Capture the cell that displays the provided text and extract its [X, Y] central coordinate. 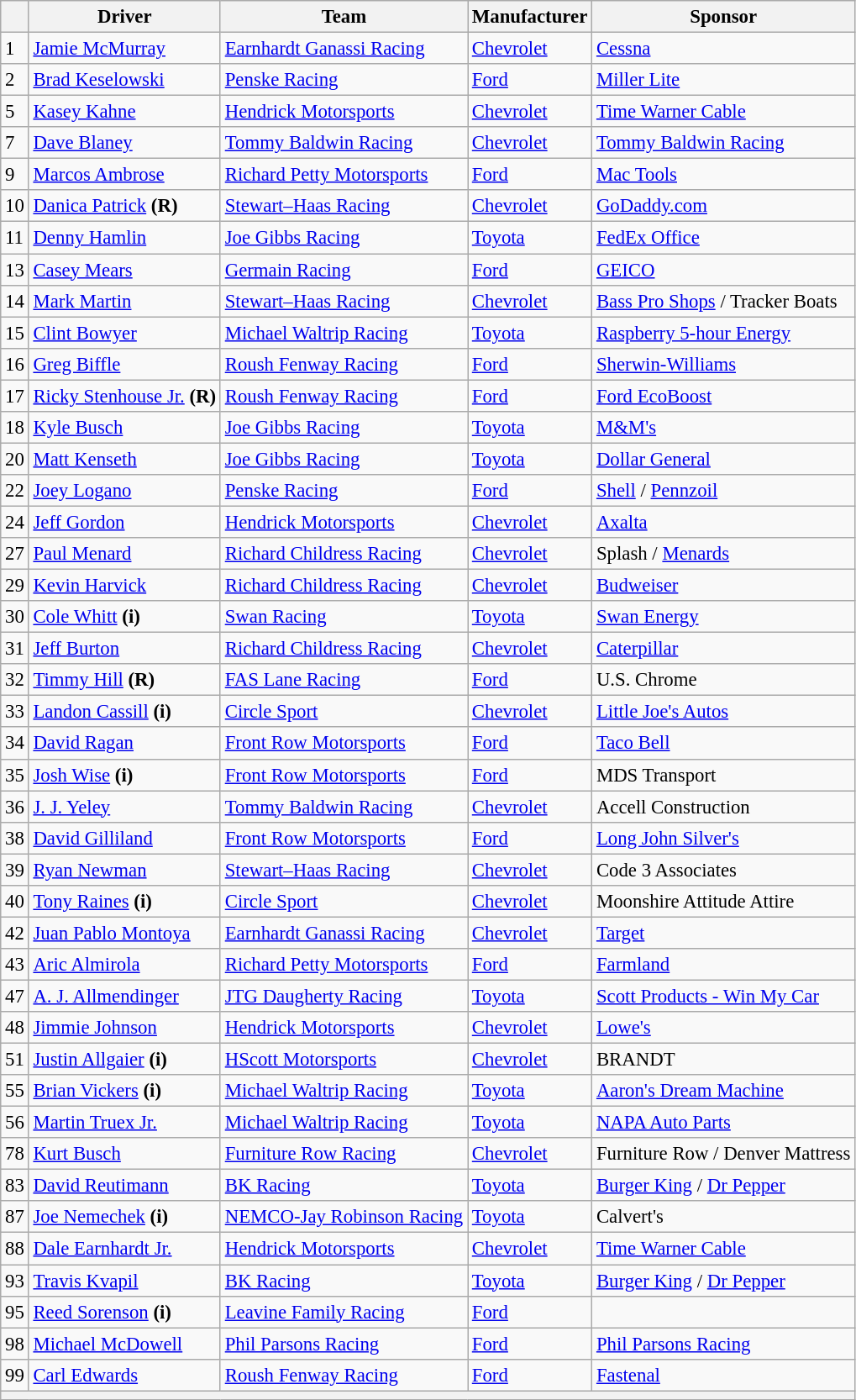
32 [15, 680]
Joey Logano [124, 491]
Raspberry 5-hour Energy [724, 333]
NAPA Auto Parts [724, 1123]
GEICO [724, 270]
Moonshire Attitude Attire [724, 902]
Danica Patrick (R) [124, 206]
16 [15, 364]
11 [15, 238]
HScott Motorsports [344, 1060]
Ricky Stenhouse Jr. (R) [124, 396]
55 [15, 1091]
BRANDT [724, 1060]
Splash / Menards [724, 554]
24 [15, 522]
34 [15, 744]
98 [15, 1344]
Josh Wise (i) [124, 775]
47 [15, 996]
Brad Keselowski [124, 80]
Driver [124, 17]
56 [15, 1123]
51 [15, 1060]
Bass Pro Shops / Tracker Boats [724, 301]
40 [15, 902]
Paul Menard [124, 554]
NEMCO-Jay Robinson Racing [344, 1218]
2 [15, 80]
Scott Products - Win My Car [724, 996]
22 [15, 491]
14 [15, 301]
20 [15, 459]
Matt Kenseth [124, 459]
Fastenal [724, 1375]
18 [15, 428]
27 [15, 554]
Ryan Newman [124, 870]
Jeff Gordon [124, 522]
Swan Energy [724, 617]
Dollar General [724, 459]
Jamie McMurray [124, 49]
Kasey Kahne [124, 112]
29 [15, 586]
Germain Racing [344, 270]
Jeff Burton [124, 649]
Michael McDowell [124, 1344]
Furniture Row / Denver Mattress [724, 1154]
36 [15, 807]
David Gilliland [124, 838]
Swan Racing [344, 617]
93 [15, 1281]
99 [15, 1375]
9 [15, 175]
7 [15, 143]
M&M's [724, 428]
95 [15, 1312]
David Reutimann [124, 1186]
35 [15, 775]
Long John Silver's [724, 838]
33 [15, 712]
Joe Nemechek (i) [124, 1218]
GoDaddy.com [724, 206]
78 [15, 1154]
A. J. Allmendinger [124, 996]
Carl Edwards [124, 1375]
Tony Raines (i) [124, 902]
Calvert's [724, 1218]
Accell Construction [724, 807]
Budweiser [724, 586]
Aaron's Dream Machine [724, 1091]
Brian Vickers (i) [124, 1091]
Dale Earnhardt Jr. [124, 1249]
FAS Lane Racing [344, 680]
Kyle Busch [124, 428]
Travis Kvapil [124, 1281]
Aric Almirola [124, 965]
Manufacturer [529, 17]
Juan Pablo Montoya [124, 933]
Miller Lite [724, 80]
31 [15, 649]
Landon Cassill (i) [124, 712]
Farmland [724, 965]
39 [15, 870]
Clint Bowyer [124, 333]
Martin Truex Jr. [124, 1123]
Leavine Family Racing [344, 1312]
88 [15, 1249]
Kurt Busch [124, 1154]
Timmy Hill (R) [124, 680]
5 [15, 112]
38 [15, 838]
Cessna [724, 49]
JTG Daugherty Racing [344, 996]
Taco Bell [724, 744]
Jimmie Johnson [124, 1028]
U.S. Chrome [724, 680]
Casey Mears [124, 270]
1 [15, 49]
FedEx Office [724, 238]
MDS Transport [724, 775]
Ford EcoBoost [724, 396]
15 [15, 333]
Code 3 Associates [724, 870]
Axalta [724, 522]
Marcos Ambrose [124, 175]
Denny Hamlin [124, 238]
Dave Blaney [124, 143]
Shell / Pennzoil [724, 491]
Greg Biffle [124, 364]
17 [15, 396]
Sponsor [724, 17]
30 [15, 617]
48 [15, 1028]
Reed Sorenson (i) [124, 1312]
Target [724, 933]
J. J. Yeley [124, 807]
Furniture Row Racing [344, 1154]
Caterpillar [724, 649]
10 [15, 206]
83 [15, 1186]
Sherwin-Williams [724, 364]
Justin Allgaier (i) [124, 1060]
Little Joe's Autos [724, 712]
Mac Tools [724, 175]
Cole Whitt (i) [124, 617]
42 [15, 933]
Team [344, 17]
Lowe's [724, 1028]
Kevin Harvick [124, 586]
Mark Martin [124, 301]
David Ragan [124, 744]
43 [15, 965]
13 [15, 270]
87 [15, 1218]
